Extract the (x, y) coordinate from the center of the cell holding the provided text.  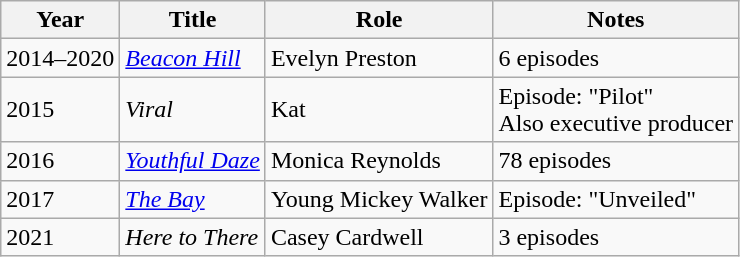
Title (193, 20)
Monica Reynolds (379, 161)
Here to There (193, 237)
Viral (193, 110)
Beacon Hill (193, 58)
Role (379, 20)
Kat (379, 110)
6 episodes (616, 58)
Casey Cardwell (379, 237)
Year (60, 20)
Episode: "Unveiled" (616, 199)
Notes (616, 20)
2021 (60, 237)
2016 (60, 161)
The Bay (193, 199)
2014–2020 (60, 58)
2015 (60, 110)
2017 (60, 199)
78 episodes (616, 161)
Episode: "Pilot"Also executive producer (616, 110)
Young Mickey Walker (379, 199)
Youthful Daze (193, 161)
Evelyn Preston (379, 58)
3 episodes (616, 237)
